From the cell containing the given text, extract its center point as [x, y] coordinate. 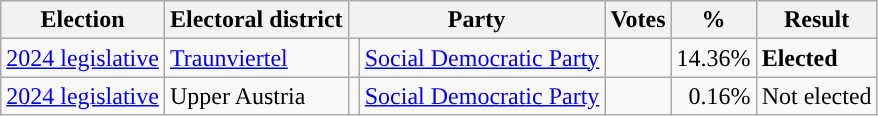
Upper Austria [256, 96]
% [714, 20]
Not elected [816, 96]
14.36% [714, 58]
Electoral district [256, 20]
Elected [816, 58]
Votes [638, 20]
0.16% [714, 96]
Election [83, 20]
Party [476, 20]
Traunviertel [256, 58]
Result [816, 20]
